Locate the cell with the specified text and output its (x, y) center coordinate. 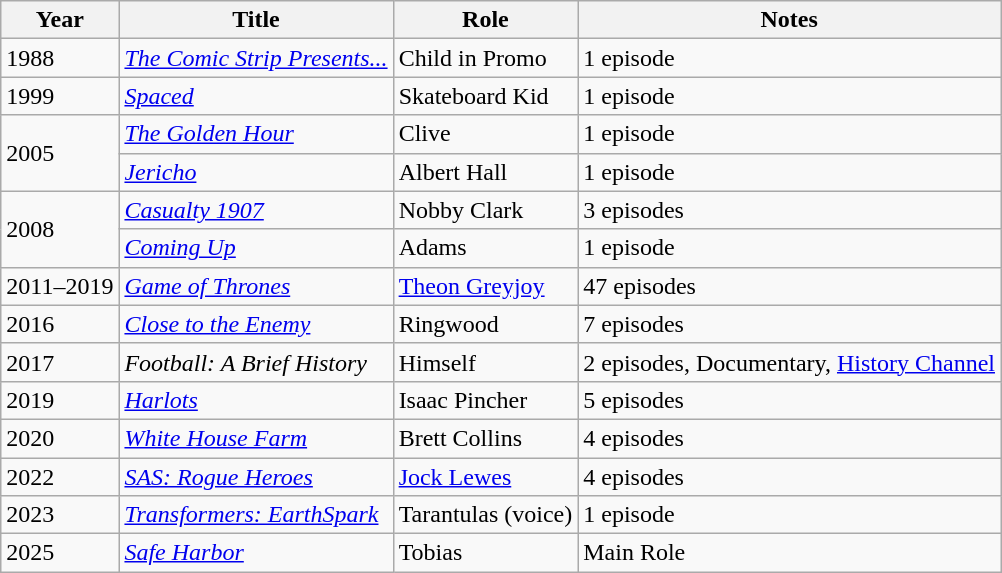
2023 (60, 515)
Ringwood (486, 324)
The Golden Hour (256, 134)
Clive (486, 134)
Jock Lewes (486, 477)
Brett Collins (486, 438)
Coming Up (256, 248)
1988 (60, 58)
SAS: Rogue Heroes (256, 477)
5 episodes (790, 400)
Notes (790, 20)
3 episodes (790, 210)
Isaac Pincher (486, 400)
Child in Promo (486, 58)
2 episodes, Documentary, History Channel (790, 362)
2005 (60, 153)
2011–2019 (60, 286)
Harlots (256, 400)
Casualty 1907 (256, 210)
7 episodes (790, 324)
Close to the Enemy (256, 324)
Jericho (256, 172)
Football: A Brief History (256, 362)
2025 (60, 553)
2020 (60, 438)
2016 (60, 324)
2022 (60, 477)
Main Role (790, 553)
Transformers: EarthSpark (256, 515)
The Comic Strip Presents... (256, 58)
Tobias (486, 553)
Game of Thrones (256, 286)
Safe Harbor (256, 553)
Year (60, 20)
Theon Greyjoy (486, 286)
2019 (60, 400)
Skateboard Kid (486, 96)
Spaced (256, 96)
2008 (60, 229)
Albert Hall (486, 172)
Himself (486, 362)
Nobby Clark (486, 210)
Role (486, 20)
Adams (486, 248)
2017 (60, 362)
47 episodes (790, 286)
White House Farm (256, 438)
Title (256, 20)
1999 (60, 96)
Tarantulas (voice) (486, 515)
